Locate the cell with the specified text and output its (x, y) center coordinate. 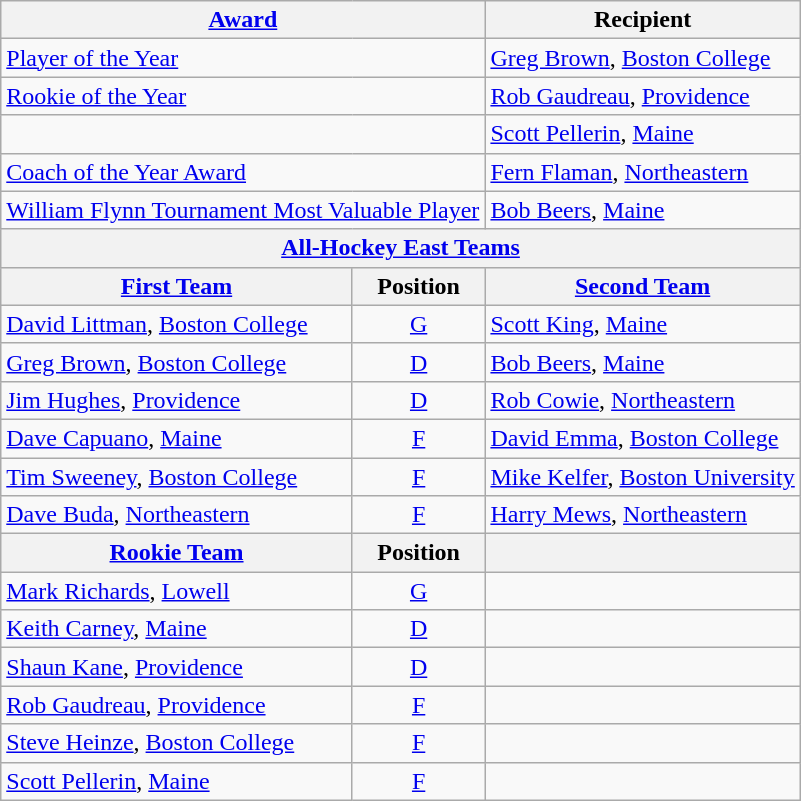
David Emma, Boston College (642, 438)
Dave Capuano, Maine (177, 438)
Jim Hughes, Providence (177, 400)
Rookie Team (177, 553)
Keith Carney, Maine (177, 629)
Tim Sweeney, Boston College (177, 477)
Scott King, Maine (642, 324)
Award (243, 20)
Dave Buda, Northeastern (177, 515)
Coach of the Year Award (243, 172)
Player of the Year (243, 58)
Rookie of the Year (243, 96)
Steve Heinze, Boston College (177, 743)
All-Hockey East Teams (401, 248)
Second Team (642, 286)
Shaun Kane, Providence (177, 667)
Fern Flaman, Northeastern (642, 172)
Mike Kelfer, Boston University (642, 477)
Recipient (642, 20)
Mark Richards, Lowell (177, 591)
Harry Mews, Northeastern (642, 515)
William Flynn Tournament Most Valuable Player (243, 210)
David Littman, Boston College (177, 324)
First Team (177, 286)
Rob Cowie, Northeastern (642, 400)
